For the text-containing cell, return its midpoint in (X, Y) coordinate format. 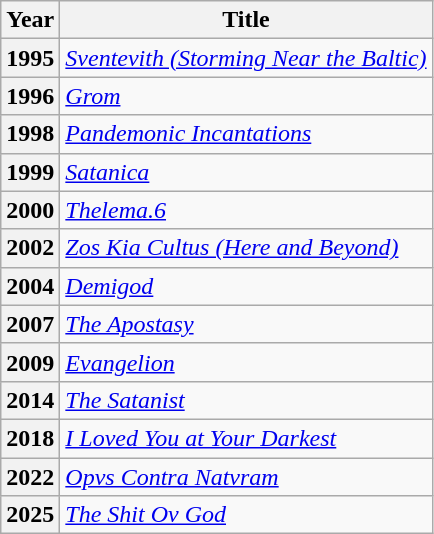
The Satanist (246, 400)
2025 (30, 515)
2004 (30, 286)
Title (246, 20)
Satanica (246, 172)
2002 (30, 248)
Evangelion (246, 362)
2018 (30, 438)
Year (30, 20)
2000 (30, 210)
I Loved You at Your Darkest (246, 438)
Grom (246, 96)
Opvs Contra Natvram (246, 477)
Thelema.6 (246, 210)
Demigod (246, 286)
The Apostasy (246, 324)
Pandemonic Incantations (246, 134)
The Shit Ov God (246, 515)
1998 (30, 134)
2007 (30, 324)
1995 (30, 58)
2009 (30, 362)
Zos Kia Cultus (Here and Beyond) (246, 248)
Sventevith (Storming Near the Baltic) (246, 58)
1999 (30, 172)
2022 (30, 477)
1996 (30, 96)
2014 (30, 400)
